Determine the (x, y) coordinate at the center of the cell enclosing the given text.  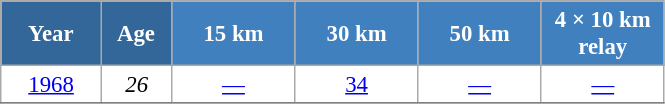
26 (136, 85)
1968 (52, 85)
15 km (234, 34)
30 km (356, 34)
Age (136, 34)
50 km (480, 34)
Year (52, 34)
4 × 10 km relay (602, 34)
34 (356, 85)
